Detect which cell encompasses the target text, then output its [X, Y] center coordinate. 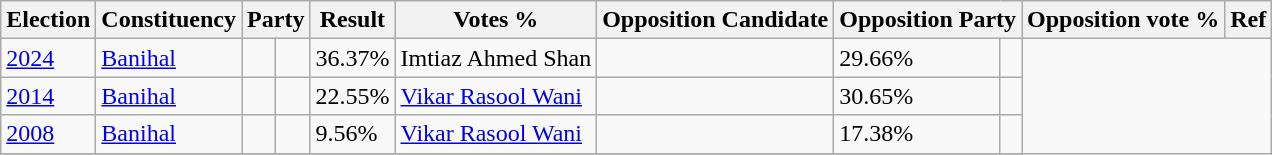
2014 [48, 96]
Opposition vote % [1124, 20]
29.66% [917, 58]
Party [276, 20]
17.38% [917, 134]
Opposition Candidate [716, 20]
2024 [48, 58]
36.37% [352, 58]
2008 [48, 134]
9.56% [352, 134]
30.65% [917, 96]
Election [48, 20]
22.55% [352, 96]
Imtiaz Ahmed Shan [496, 58]
Votes % [496, 20]
Opposition Party [928, 20]
Ref [1248, 20]
Result [352, 20]
Constituency [169, 20]
